Provide the [x, y] coordinate of the cell's center where the given text is located.  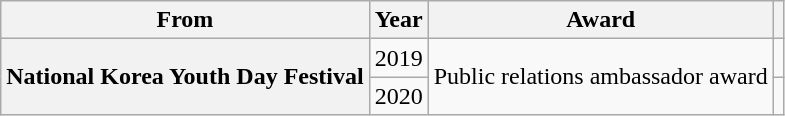
2020 [398, 96]
Public relations ambassador award [600, 77]
National Korea Youth Day Festival [185, 77]
From [185, 20]
Year [398, 20]
2019 [398, 58]
Award [600, 20]
